For the text-containing cell, return its midpoint in [X, Y] coordinate format. 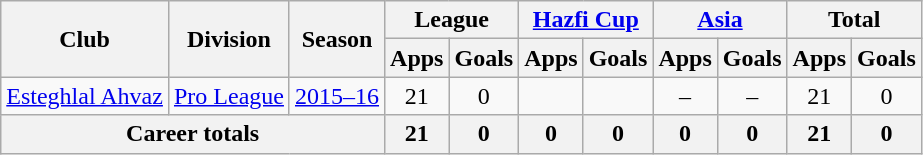
Total [854, 20]
Division [228, 39]
Club [85, 39]
Esteghlal Ahvaz [85, 96]
Season [336, 39]
Career totals [193, 134]
Hazfi Cup [586, 20]
League [452, 20]
2015–16 [336, 96]
Asia [720, 20]
Pro League [228, 96]
